Detect which cell encompasses the target text, then output its (x, y) center coordinate. 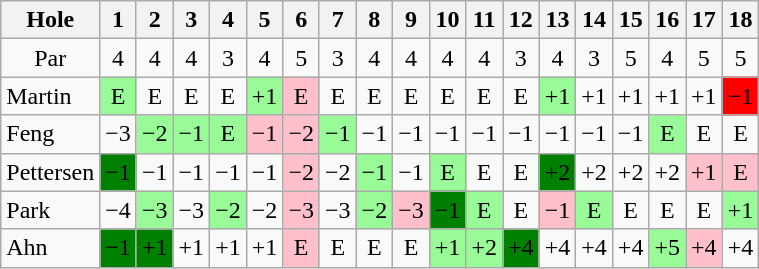
Park (50, 210)
13 (558, 20)
2 (154, 20)
Pettersen (50, 172)
Ahn (50, 248)
12 (520, 20)
10 (448, 20)
7 (338, 20)
Martin (50, 96)
18 (740, 20)
17 (704, 20)
Par (50, 58)
Hole (50, 20)
1 (118, 20)
11 (484, 20)
Feng (50, 134)
9 (412, 20)
+5 (668, 248)
14 (594, 20)
15 (630, 20)
8 (374, 20)
−4 (118, 210)
6 (302, 20)
16 (668, 20)
